Pinpoint the cell where the given text exists, returning its (x, y) midpoint coordinate. 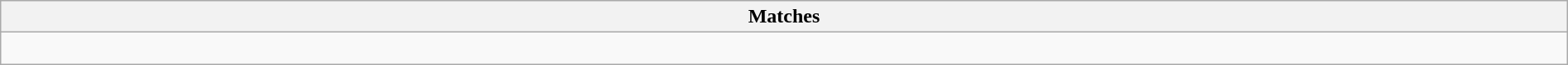
Matches (784, 17)
